Locate the cell with the specified text and output its (X, Y) center coordinate. 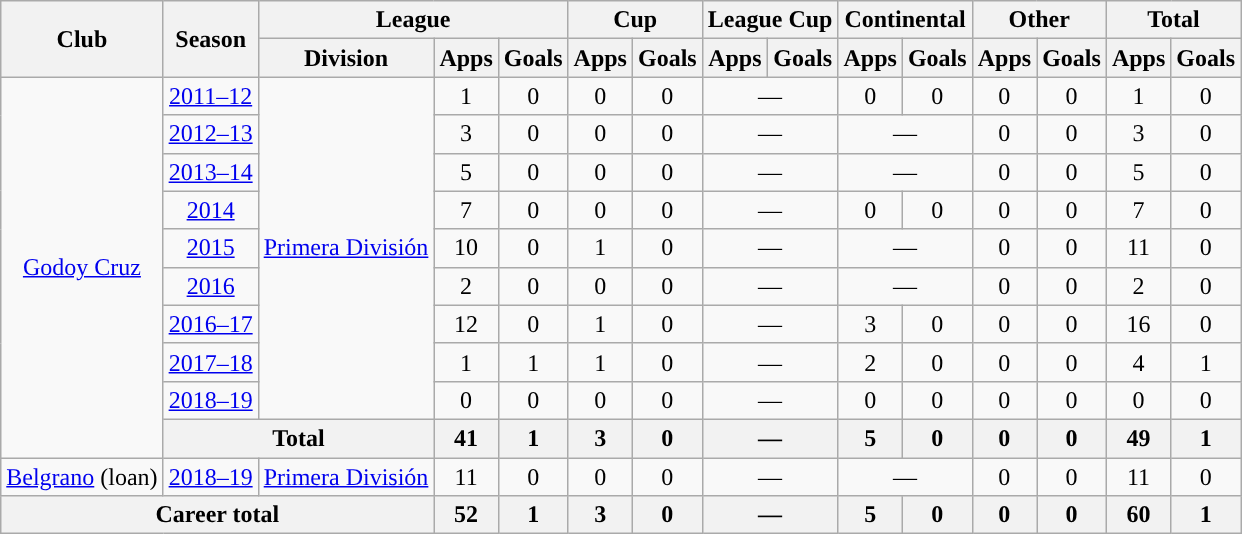
2016 (210, 286)
Division (346, 58)
Other (1039, 20)
2015 (210, 248)
Cup (635, 20)
4 (1138, 362)
16 (1138, 324)
League (413, 20)
Continental (905, 20)
12 (466, 324)
10 (466, 248)
Belgrano (loan) (82, 477)
2011–12 (210, 96)
41 (466, 438)
Club (82, 39)
2014 (210, 210)
2016–17 (210, 324)
52 (466, 515)
2012–13 (210, 134)
2013–14 (210, 172)
Godoy Cruz (82, 268)
Season (210, 39)
League Cup (770, 20)
2017–18 (210, 362)
60 (1138, 515)
49 (1138, 438)
Career total (218, 515)
